Provide the (x, y) coordinate of the cell's center where the given text is located.  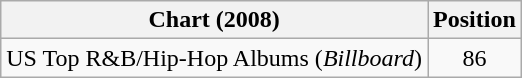
US Top R&B/Hip-Hop Albums (Billboard) (214, 58)
Position (475, 20)
Chart (2008) (214, 20)
86 (475, 58)
